Search for the cell housing the specified text and yield its [x, y] center coordinate. 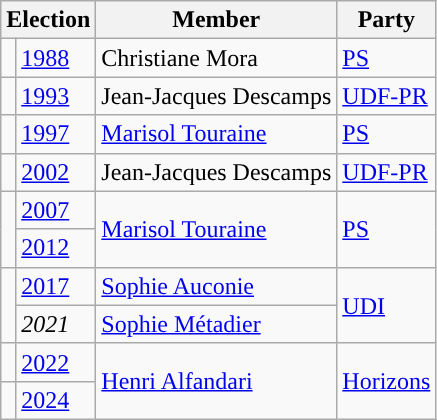
Horizons [386, 381]
Sophie Métadier [216, 324]
2024 [56, 400]
2002 [56, 172]
Sophie Auconie [216, 286]
Christiane Mora [216, 58]
1993 [56, 96]
1988 [56, 58]
Election [48, 20]
1997 [56, 134]
UDI [386, 305]
2017 [56, 286]
2012 [56, 248]
Member [216, 20]
2022 [56, 362]
Henri Alfandari [216, 381]
2021 [56, 324]
2007 [56, 210]
Party [386, 20]
